Find where the given text appears and provide that cell's center as (x, y) coordinate. 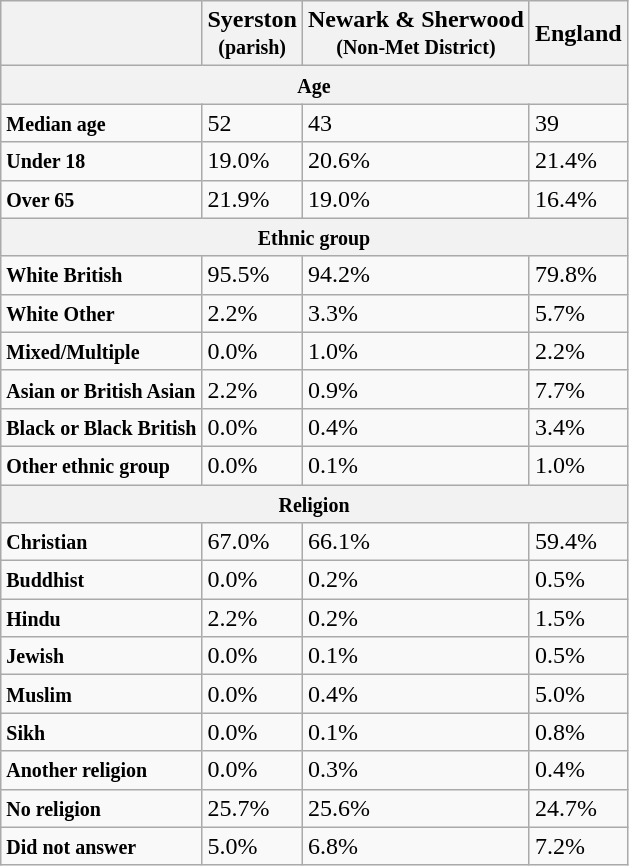
Under 18 (102, 161)
94.2% (416, 275)
6.8% (416, 846)
White Other (102, 313)
5.7% (578, 313)
Buddhist (102, 580)
Syerston (parish) (252, 34)
16.4% (578, 199)
95.5% (252, 275)
21.9% (252, 199)
Hindu (102, 618)
7.2% (578, 846)
66.1% (416, 542)
59.4% (578, 542)
Newark & Sherwood (Non-Met District) (416, 34)
Did not answer (102, 846)
Sikh (102, 732)
No religion (102, 808)
52 (252, 123)
0.8% (578, 732)
0.9% (416, 389)
39 (578, 123)
20.6% (416, 161)
Christian (102, 542)
7.7% (578, 389)
Asian or British Asian (102, 389)
79.8% (578, 275)
Jewish (102, 656)
43 (416, 123)
3.3% (416, 313)
Muslim (102, 694)
24.7% (578, 808)
Age (314, 85)
Ethnic group (314, 237)
25.6% (416, 808)
3.4% (578, 427)
Black or Black British (102, 427)
Other ethnic group (102, 465)
Religion (314, 503)
25.7% (252, 808)
67.0% (252, 542)
Over 65 (102, 199)
21.4% (578, 161)
Median age (102, 123)
White British (102, 275)
0.3% (416, 770)
Another religion (102, 770)
Mixed/Multiple (102, 351)
England (578, 34)
1.5% (578, 618)
